Locate the cell with the specified text and output its (X, Y) center coordinate. 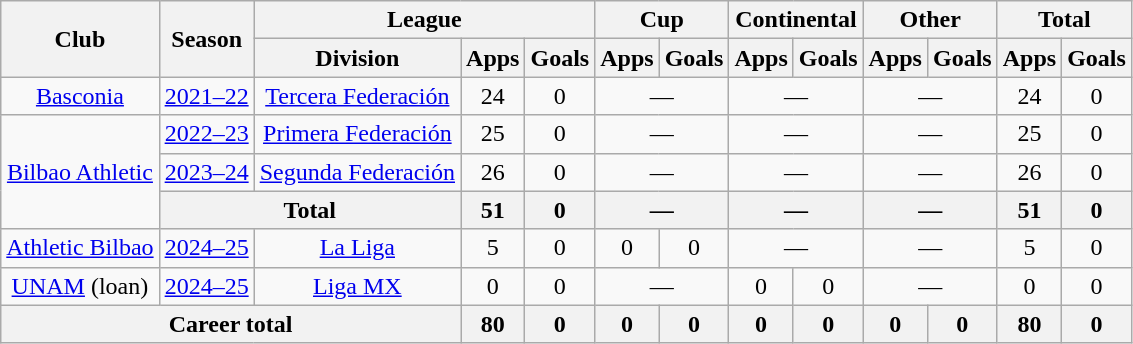
Liga MX (357, 286)
Basconia (80, 96)
Cup (662, 20)
Segunda Federación (357, 172)
League (424, 20)
2021–22 (206, 96)
Athletic Bilbao (80, 248)
Other (930, 20)
La Liga (357, 248)
Primera Federación (357, 134)
Tercera Federación (357, 96)
2023–24 (206, 172)
Season (206, 39)
UNAM (loan) (80, 286)
Continental (796, 20)
2022–23 (206, 134)
Career total (231, 324)
Bilbao Athletic (80, 172)
Club (80, 39)
Division (357, 58)
